Search for the cell housing the specified text and yield its (X, Y) center coordinate. 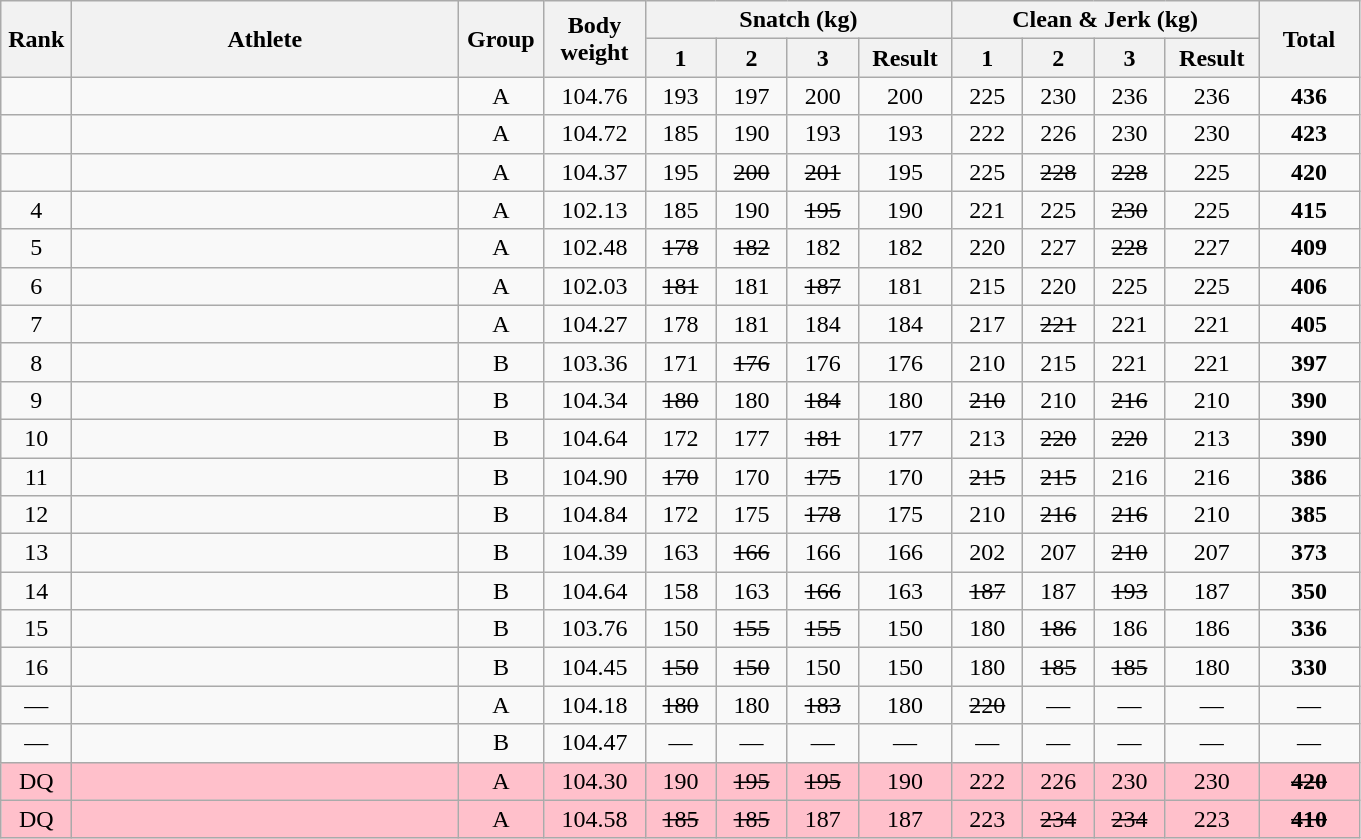
14 (36, 591)
102.13 (594, 210)
104.39 (594, 553)
104.27 (594, 324)
102.03 (594, 286)
13 (36, 553)
202 (988, 553)
104.18 (594, 705)
415 (1308, 210)
Total (1308, 39)
197 (752, 96)
9 (36, 400)
16 (36, 667)
158 (680, 591)
Clean & Jerk (kg) (1106, 20)
Body weight (594, 39)
183 (822, 705)
104.84 (594, 515)
385 (1308, 515)
436 (1308, 96)
6 (36, 286)
201 (822, 172)
Group (501, 39)
104.76 (594, 96)
Athlete (265, 39)
104.90 (594, 477)
104.58 (594, 819)
406 (1308, 286)
104.45 (594, 667)
104.72 (594, 134)
103.76 (594, 629)
409 (1308, 248)
373 (1308, 553)
10 (36, 438)
104.34 (594, 400)
171 (680, 362)
350 (1308, 591)
15 (36, 629)
7 (36, 324)
397 (1308, 362)
330 (1308, 667)
11 (36, 477)
Snatch (kg) (798, 20)
336 (1308, 629)
410 (1308, 819)
423 (1308, 134)
104.47 (594, 743)
104.37 (594, 172)
4 (36, 210)
104.30 (594, 781)
217 (988, 324)
8 (36, 362)
12 (36, 515)
405 (1308, 324)
103.36 (594, 362)
386 (1308, 477)
5 (36, 248)
102.48 (594, 248)
Rank (36, 39)
